Provide the (x, y) coordinate of the cell's center where the given text is located.  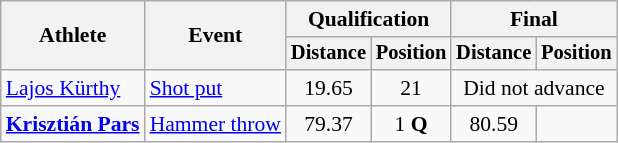
Event (216, 36)
Shot put (216, 88)
Krisztián Pars (73, 124)
Did not advance (534, 88)
Lajos Kürthy (73, 88)
80.59 (494, 124)
1 Q (411, 124)
19.65 (328, 88)
79.37 (328, 124)
Qualification (368, 19)
Hammer throw (216, 124)
Final (534, 19)
21 (411, 88)
Athlete (73, 36)
